Find where the given text appears and provide that cell's center as [X, Y] coordinate. 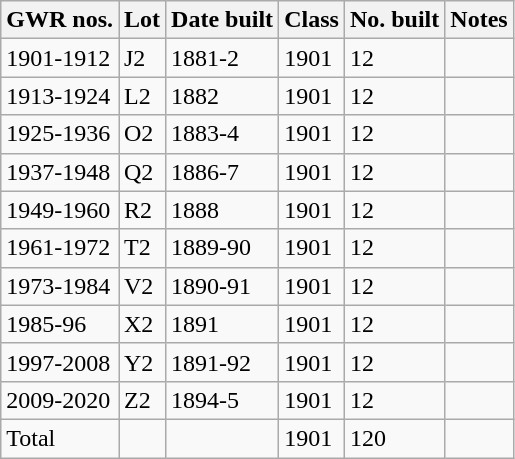
R2 [142, 210]
Class [312, 20]
1901-1912 [60, 58]
1973-1984 [60, 286]
GWR nos. [60, 20]
Z2 [142, 400]
1925-1936 [60, 134]
1985-96 [60, 324]
1891-92 [222, 362]
1891 [222, 324]
O2 [142, 134]
Total [60, 438]
2009-2020 [60, 400]
1882 [222, 96]
1961-1972 [60, 248]
Y2 [142, 362]
V2 [142, 286]
1886-7 [222, 172]
T2 [142, 248]
1949-1960 [60, 210]
Lot [142, 20]
J2 [142, 58]
1881-2 [222, 58]
No. built [394, 20]
L2 [142, 96]
1937-1948 [60, 172]
Date built [222, 20]
1888 [222, 210]
1890-91 [222, 286]
Q2 [142, 172]
Notes [479, 20]
1997-2008 [60, 362]
X2 [142, 324]
120 [394, 438]
1894-5 [222, 400]
1913-1924 [60, 96]
1889-90 [222, 248]
1883-4 [222, 134]
